For the text-containing cell, return its midpoint in [X, Y] coordinate format. 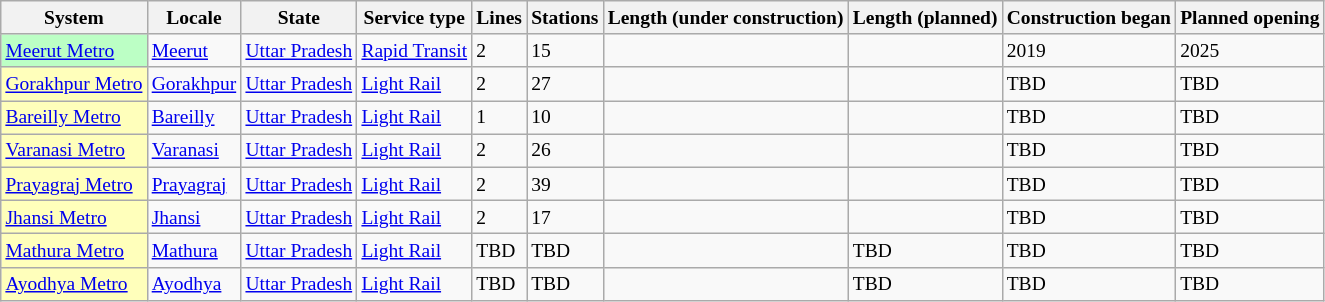
State [299, 18]
Locale [194, 18]
Length (under construction) [726, 18]
Gorakhpur Metro [74, 84]
Prayagraj [194, 184]
Service type [414, 18]
Lines [500, 18]
Length (planned) [925, 18]
2019 [1088, 50]
Jhansi Metro [74, 216]
Jhansi [194, 216]
17 [565, 216]
Meerut Metro [74, 50]
26 [565, 150]
10 [565, 118]
Rapid Transit [414, 50]
Varanasi [194, 150]
Varanasi Metro [74, 150]
39 [565, 184]
Planned opening [1250, 18]
Gorakhpur [194, 84]
1 [500, 118]
Bareilly [194, 118]
Mathura [194, 250]
Bareilly Metro [74, 118]
2025 [1250, 50]
15 [565, 50]
27 [565, 84]
Prayagraj Metro [74, 184]
System [74, 18]
Mathura Metro [74, 250]
Construction began [1088, 18]
Ayodhya [194, 284]
Stations [565, 18]
Meerut [194, 50]
Ayodhya Metro [74, 284]
